Locate the cell with the specified text and output its (X, Y) center coordinate. 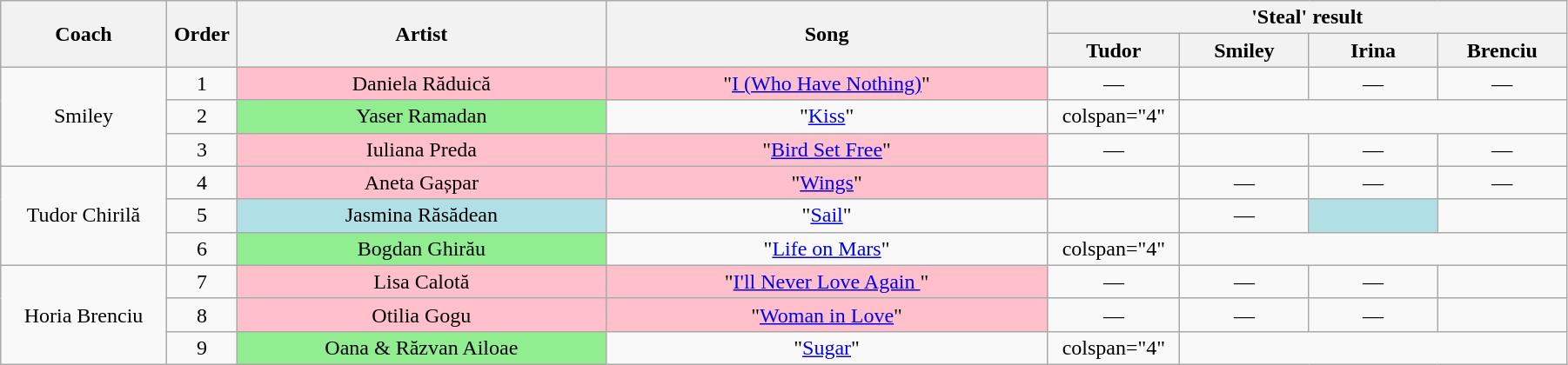
Otilia Gogu (421, 315)
"Life on Mars" (827, 249)
Order (202, 34)
Daniela Răduică (421, 83)
"I'll Never Love Again " (827, 282)
Bogdan Ghirău (421, 249)
Lisa Calotă (421, 282)
3 (202, 149)
Oana & Răzvan Ailoae (421, 348)
Irina (1373, 50)
'Steal' result (1307, 17)
9 (202, 348)
"Sugar" (827, 348)
6 (202, 249)
Yaser Ramadan (421, 116)
"Wings" (827, 182)
"I (Who Have Nothing)" (827, 83)
Artist (421, 34)
Song (827, 34)
"Kiss" (827, 116)
"Sail" (827, 216)
"Bird Set Free" (827, 149)
Tudor Chirilă (84, 216)
Brenciu (1502, 50)
Coach (84, 34)
Iuliana Preda (421, 149)
"Woman in Love" (827, 315)
5 (202, 216)
1 (202, 83)
8 (202, 315)
Aneta Gașpar (421, 182)
4 (202, 182)
2 (202, 116)
Tudor (1114, 50)
7 (202, 282)
Jasmina Răsădean (421, 216)
Horia Brenciu (84, 315)
